Output the (X, Y) coordinate of the center of the cell containing the given text.  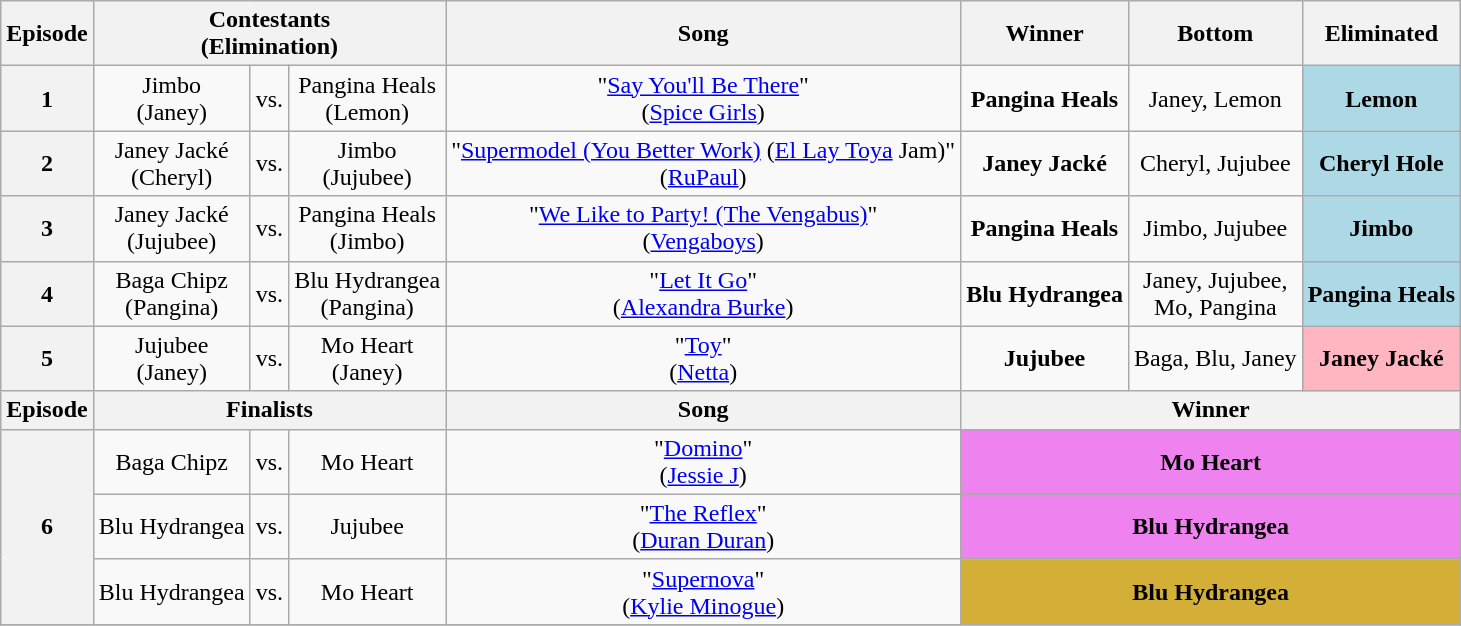
"Toy"(Netta) (704, 358)
Janey Jacké(Jujubee) (172, 228)
"Domino"(Jessie J) (704, 462)
3 (47, 228)
Baga Chipz (172, 462)
Mo Heart(Janey) (368, 358)
Janey, Jujubee,Mo, Pangina (1215, 294)
Jimbo, Jujubee (1215, 228)
6 (47, 526)
Jimbo(Janey) (172, 98)
Pangina Heals(Lemon) (368, 98)
"Supermodel (You Better Work) (El Lay Toya Jam)"(RuPaul) (704, 164)
Contestants(Elimination) (269, 34)
Jimbo (1381, 228)
Eliminated (1381, 34)
"The Reflex"(Duran Duran) (704, 526)
Lemon (1381, 98)
Cheryl, Jujubee (1215, 164)
"Say You'll Be There"(Spice Girls) (704, 98)
Bottom (1215, 34)
Finalists (269, 410)
"We Like to Party! (The Vengabus)"(Vengaboys) (704, 228)
Janey, Lemon (1215, 98)
1 (47, 98)
Jimbo(Jujubee) (368, 164)
Cheryl Hole (1381, 164)
Baga Chipz(Pangina) (172, 294)
Jujubee(Janey) (172, 358)
2 (47, 164)
Baga, Blu, Janey (1215, 358)
Janey Jacké(Cheryl) (172, 164)
Blu Hydrangea(Pangina) (368, 294)
"Supernova"(Kylie Minogue) (704, 592)
5 (47, 358)
"Let It Go"(Alexandra Burke) (704, 294)
Pangina Heals(Jimbo) (368, 228)
4 (47, 294)
